Detect which cell encompasses the target text, then output its [X, Y] center coordinate. 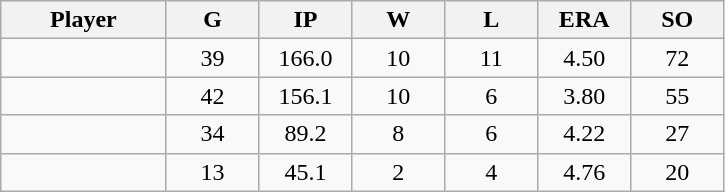
20 [678, 172]
156.1 [306, 96]
L [492, 20]
89.2 [306, 134]
G [212, 20]
ERA [584, 20]
55 [678, 96]
IP [306, 20]
8 [398, 134]
4 [492, 172]
W [398, 20]
4.76 [584, 172]
4.50 [584, 58]
45.1 [306, 172]
4.22 [584, 134]
13 [212, 172]
42 [212, 96]
11 [492, 58]
SO [678, 20]
34 [212, 134]
27 [678, 134]
166.0 [306, 58]
3.80 [584, 96]
39 [212, 58]
Player [84, 20]
72 [678, 58]
2 [398, 172]
